Search for the cell housing the specified text and yield its (x, y) center coordinate. 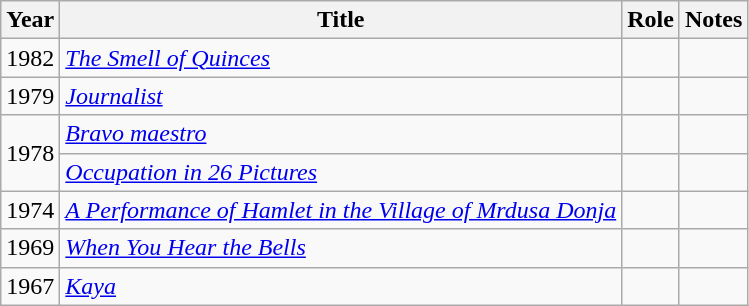
Kaya (341, 286)
Notes (713, 20)
The Smell of Quinces (341, 58)
1969 (30, 248)
Journalist (341, 96)
1979 (30, 96)
1974 (30, 210)
A Performance of Hamlet in the Village of Mrdusa Donja (341, 210)
Role (651, 20)
When You Hear the Bells (341, 248)
1978 (30, 153)
1967 (30, 286)
Bravo maestro (341, 134)
Year (30, 20)
1982 (30, 58)
Occupation in 26 Pictures (341, 172)
Title (341, 20)
